Scan for the cell matching the given text and deliver its (x, y) coordinate at center. 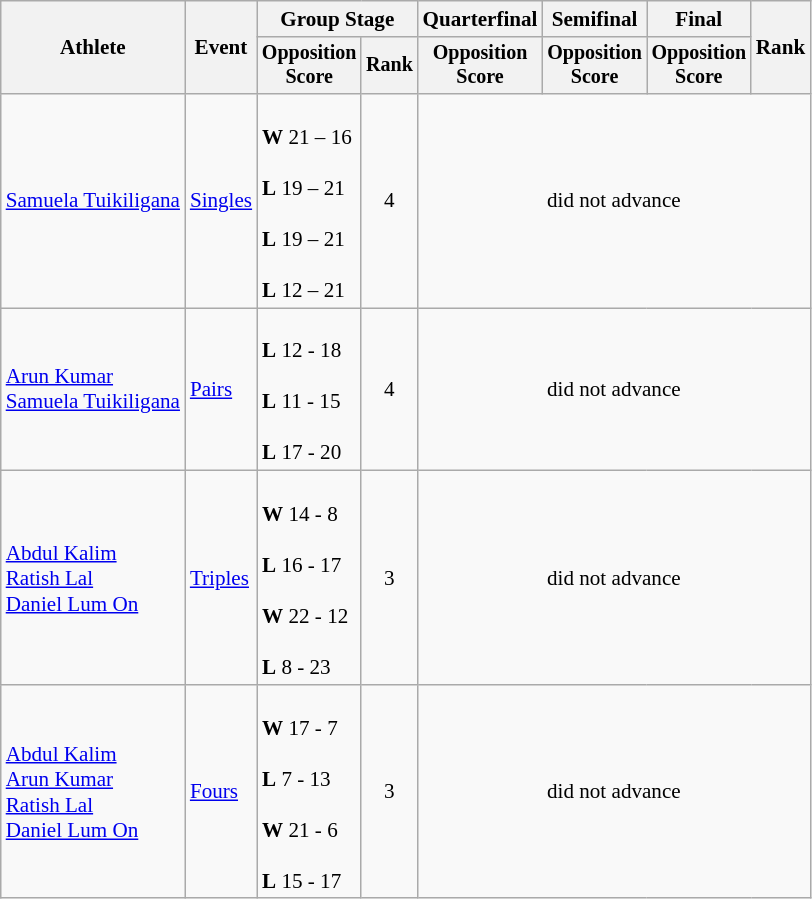
Triples (221, 578)
Abdul KalimArun KumarRatish LalDaniel Lum On (93, 792)
Samuela Tuikiligana (93, 201)
Athlete (93, 48)
L 12 - 18L 11 - 15L 17 - 20 (309, 390)
Semifinal (594, 18)
Singles (221, 201)
W 14 - 8L 16 - 17W 22 - 12L 8 - 23 (309, 578)
Abdul KalimRatish LalDaniel Lum On (93, 578)
Pairs (221, 390)
Group Stage (337, 18)
W 21 – 16L 19 – 21L 19 – 21L 12 – 21 (309, 201)
W 17 - 7L 7 - 13W 21 - 6L 15 - 17 (309, 792)
Quarterfinal (480, 18)
Event (221, 48)
Arun KumarSamuela Tuikiligana (93, 390)
Final (699, 18)
Fours (221, 792)
